Identify which cell holds the provided text, then report its [x, y] central coordinate. 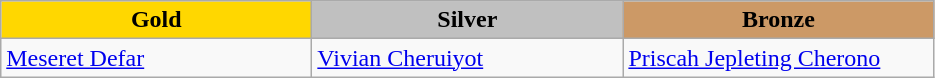
Silver [468, 20]
Bronze [778, 20]
Vivian Cheruiyot [468, 58]
Meseret Defar [156, 58]
Priscah Jepleting Cherono [778, 58]
Gold [156, 20]
